Output the [x, y] coordinate of the center of the cell containing the given text.  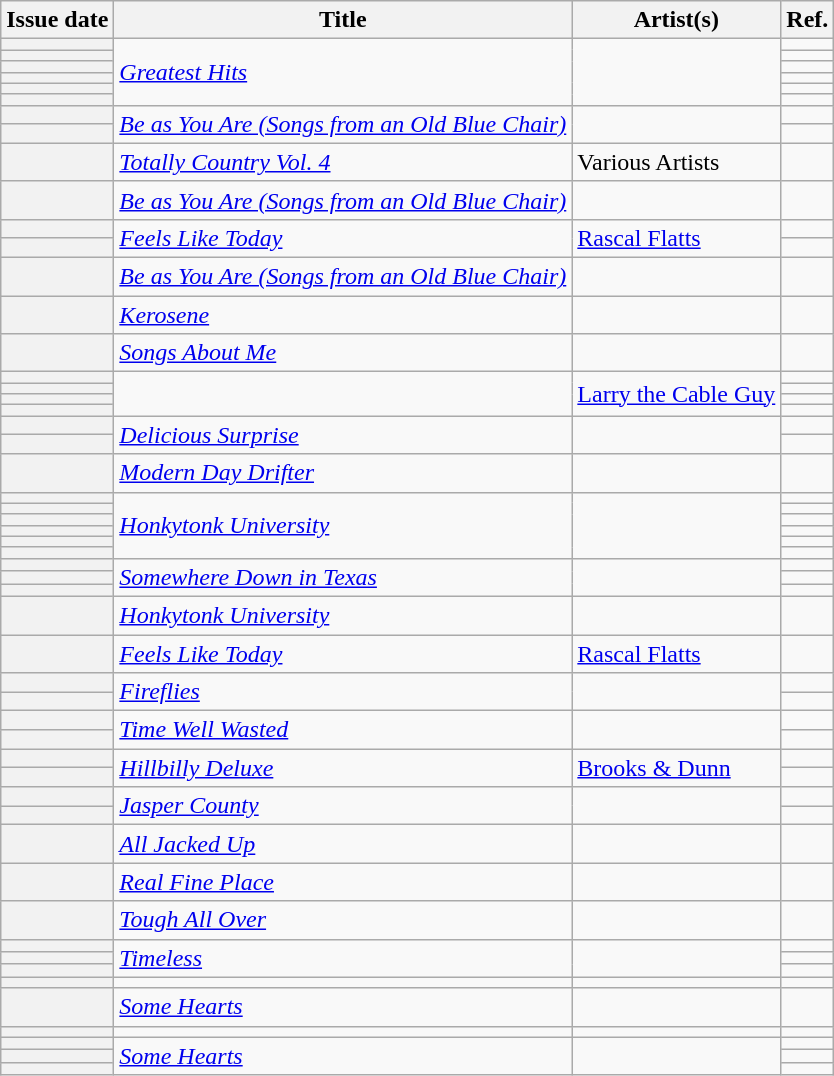
Time Well Wasted [343, 730]
Somewhere Down in Texas [343, 577]
Jasper County [343, 806]
Kerosene [343, 315]
Timeless [343, 958]
Artist(s) [676, 20]
All Jacked Up [343, 844]
Real Fine Place [343, 882]
Issue date [58, 20]
Ref. [808, 20]
Greatest Hits [343, 72]
Fireflies [343, 692]
Title [343, 20]
Hillbilly Deluxe [343, 768]
Larry the Cable Guy [676, 394]
Totally Country Vol. 4 [343, 162]
Brooks & Dunn [676, 768]
Modern Day Drifter [343, 473]
Various Artists [676, 162]
Songs About Me [343, 353]
Tough All Over [343, 920]
Delicious Surprise [343, 435]
